Return the (X, Y) coordinate for the center point of the cell that contains the specified text.  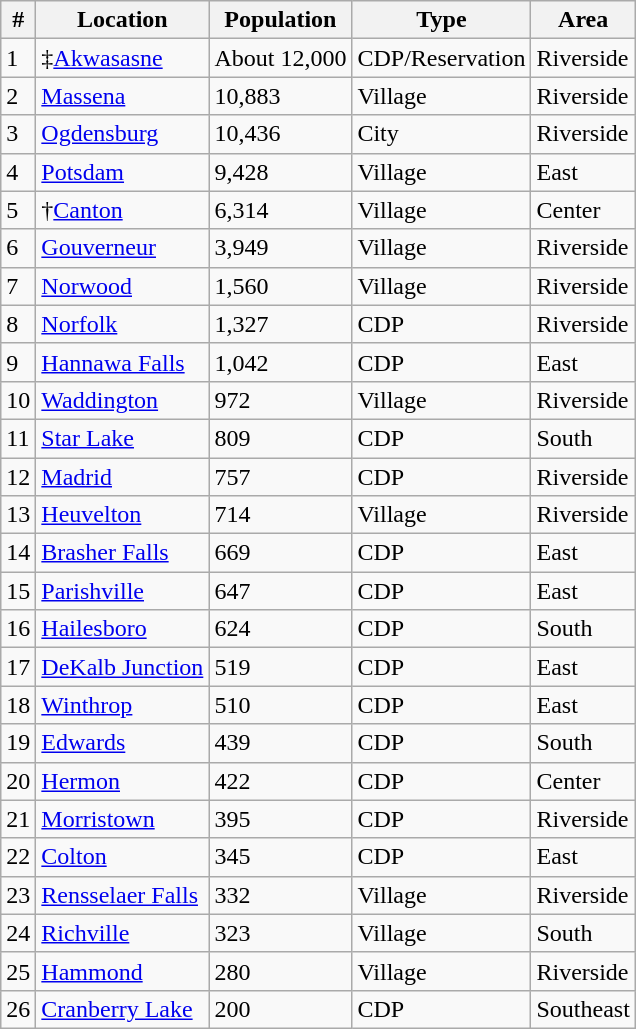
519 (280, 667)
7 (18, 286)
5 (18, 210)
323 (280, 933)
Hailesboro (122, 629)
Type (442, 20)
1,042 (280, 362)
Southeast (583, 1009)
280 (280, 971)
Hannawa Falls (122, 362)
9 (18, 362)
Winthrop (122, 705)
25 (18, 971)
10,883 (280, 96)
Population (280, 20)
757 (280, 477)
†Canton (122, 210)
21 (18, 819)
18 (18, 705)
Richville (122, 933)
15 (18, 591)
332 (280, 895)
3,949 (280, 248)
DeKalb Junction (122, 667)
510 (280, 705)
1 (18, 58)
20 (18, 781)
3 (18, 134)
8 (18, 324)
1,560 (280, 286)
Gouverneur (122, 248)
4 (18, 172)
Area (583, 20)
Cranberry Lake (122, 1009)
Rensselaer Falls (122, 895)
439 (280, 743)
Edwards (122, 743)
669 (280, 553)
1,327 (280, 324)
Location (122, 20)
Norfolk (122, 324)
13 (18, 515)
Colton (122, 857)
19 (18, 743)
14 (18, 553)
10 (18, 400)
Ogdensburg (122, 134)
Hammond (122, 971)
CDP/Reservation (442, 58)
Madrid (122, 477)
Parishville (122, 591)
422 (280, 781)
26 (18, 1009)
809 (280, 438)
6,314 (280, 210)
624 (280, 629)
Hermon (122, 781)
# (18, 20)
Massena (122, 96)
Heuvelton (122, 515)
6 (18, 248)
17 (18, 667)
972 (280, 400)
16 (18, 629)
12 (18, 477)
10,436 (280, 134)
Potsdam (122, 172)
About 12,000 (280, 58)
Star Lake (122, 438)
Waddington (122, 400)
‡Akwasasne (122, 58)
Morristown (122, 819)
Brasher Falls (122, 553)
2 (18, 96)
345 (280, 857)
11 (18, 438)
714 (280, 515)
City (442, 134)
200 (280, 1009)
22 (18, 857)
395 (280, 819)
Norwood (122, 286)
9,428 (280, 172)
647 (280, 591)
23 (18, 895)
24 (18, 933)
